From the cell containing the given text, extract its center point as (X, Y) coordinate. 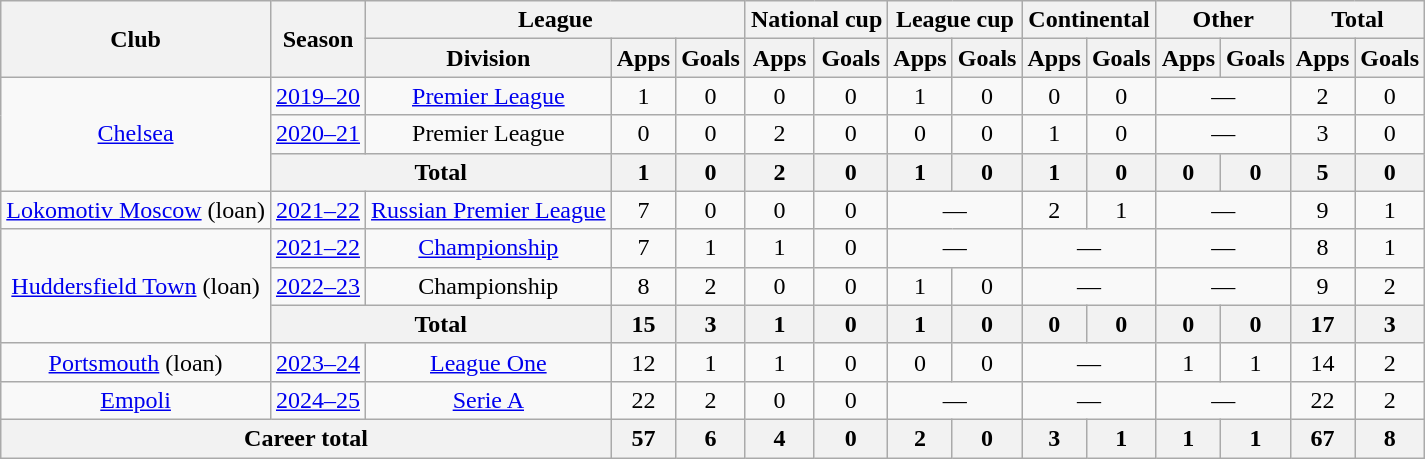
2024–25 (318, 400)
Club (136, 39)
Continental (1089, 20)
12 (643, 362)
Other (1223, 20)
Empoli (136, 400)
6 (711, 438)
17 (1322, 324)
67 (1322, 438)
League cup (955, 20)
2022–23 (318, 286)
Portsmouth (loan) (136, 362)
Huddersfield Town (loan) (136, 286)
Serie A (489, 400)
14 (1322, 362)
National cup (816, 20)
Lokomotiv Moscow (loan) (136, 210)
League (556, 20)
2019–20 (318, 96)
15 (643, 324)
4 (779, 438)
5 (1322, 172)
Division (489, 58)
2023–24 (318, 362)
57 (643, 438)
Season (318, 39)
Chelsea (136, 134)
Career total (306, 438)
League One (489, 362)
Russian Premier League (489, 210)
2020–21 (318, 134)
